Determine the [X, Y] coordinate at the center of the cell enclosing the given text.  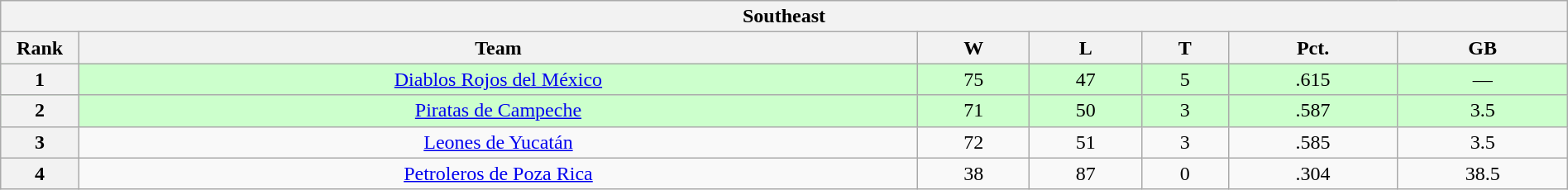
GB [1482, 48]
W [973, 48]
Leones de Yucatán [498, 142]
87 [1085, 173]
Diablos Rojos del México [498, 79]
38 [973, 173]
50 [1085, 111]
2 [40, 111]
5 [1184, 79]
L [1085, 48]
75 [973, 79]
1 [40, 79]
.585 [1313, 142]
Pct. [1313, 48]
Rank [40, 48]
0 [1184, 173]
.304 [1313, 173]
T [1184, 48]
.615 [1313, 79]
4 [40, 173]
— [1482, 79]
Southeast [784, 17]
38.5 [1482, 173]
Piratas de Campeche [498, 111]
Petroleros de Poza Rica [498, 173]
Team [498, 48]
72 [973, 142]
47 [1085, 79]
51 [1085, 142]
71 [973, 111]
.587 [1313, 111]
